Pinpoint the cell where the given text exists, returning its (x, y) midpoint coordinate. 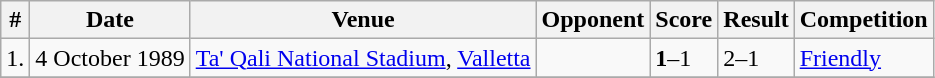
4 October 1989 (110, 58)
Result (756, 20)
Venue (363, 20)
Ta' Qali National Stadium, Valletta (363, 58)
2–1 (756, 58)
# (16, 20)
Date (110, 20)
Opponent (593, 20)
Friendly (864, 58)
1–1 (684, 58)
1. (16, 58)
Competition (864, 20)
Score (684, 20)
